Search for the cell housing the specified text and yield its [x, y] center coordinate. 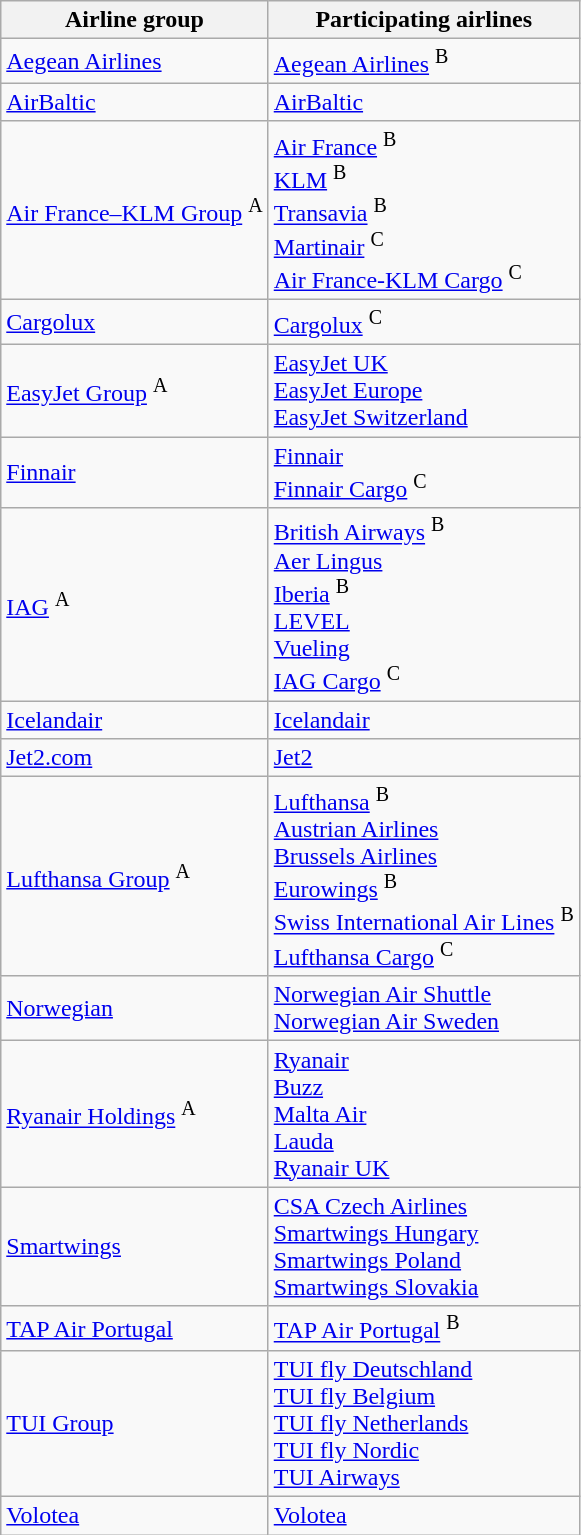
Ryanair Buzz Malta Air Lauda Ryanair UK [424, 1114]
IAG A [134, 604]
Finnair Finnair Cargo C [424, 473]
Norwegian Air Shuttle Norwegian Air Sweden [424, 1008]
Lufthansa B Austrian Airlines Brussels Airlines Eurowings B Swiss International Air Lines B Lufthansa Cargo C [424, 876]
Cargolux C [424, 322]
Finnair [134, 473]
TAP Air Portugal B [424, 1328]
TUI fly Deutschland TUI fly Belgium TUI fly Netherlands TUI fly Nordic TUI Airways [424, 1424]
Norwegian [134, 1008]
CSA Czech Airlines Smartwings Hungary Smartwings Poland Smartwings Slovakia [424, 1246]
Jet2.com [134, 758]
EasyJet UK EasyJet Europe EasyJet Switzerland [424, 391]
Participating airlines [424, 20]
TUI Group [134, 1424]
Air France B KLM B Transavia B Martinair C Air France-KLM Cargo C [424, 210]
Ryanair Holdings A [134, 1114]
British Airways B Aer Lingus Iberia B LEVEL Vueling IAG Cargo C [424, 604]
Air France–KLM Group A [134, 210]
EasyJet Group A [134, 391]
Airline group [134, 20]
TAP Air Portugal [134, 1328]
Smartwings [134, 1246]
Aegean Airlines B [424, 62]
Cargolux [134, 322]
Jet2 [424, 758]
Lufthansa Group A [134, 876]
Aegean Airlines [134, 62]
